For the text-containing cell, return its midpoint in (X, Y) coordinate format. 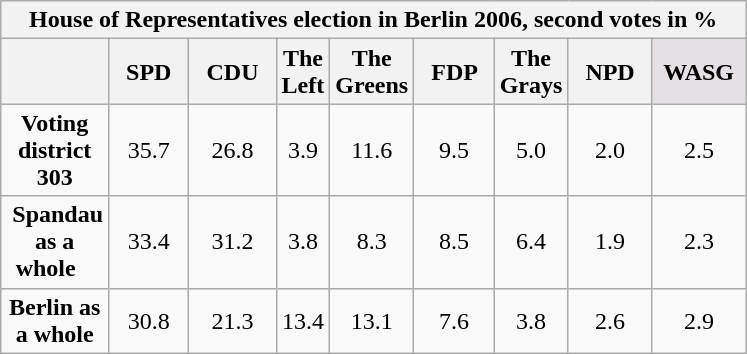
The Greens (372, 72)
33.4 (149, 242)
The Left (303, 72)
FDP (454, 72)
26.8 (232, 150)
2.9 (698, 320)
House of Representatives election in Berlin 2006, second votes in % (374, 20)
8.3 (372, 242)
7.6 (454, 320)
21.3 (232, 320)
Spandau as a whole (55, 242)
11.6 (372, 150)
3.9 (303, 150)
1.9 (610, 242)
13.4 (303, 320)
31.2 (232, 242)
The Grays (531, 72)
13.1 (372, 320)
Berlin as a whole (55, 320)
2.0 (610, 150)
6.4 (531, 242)
9.5 (454, 150)
8.5 (454, 242)
Voting district 303 (55, 150)
NPD (610, 72)
2.6 (610, 320)
CDU (232, 72)
30.8 (149, 320)
2.3 (698, 242)
SPD (149, 72)
35.7 (149, 150)
2.5 (698, 150)
5.0 (531, 150)
WASG (698, 72)
